Provide the [X, Y] coordinate of the cell's center where the given text is located.  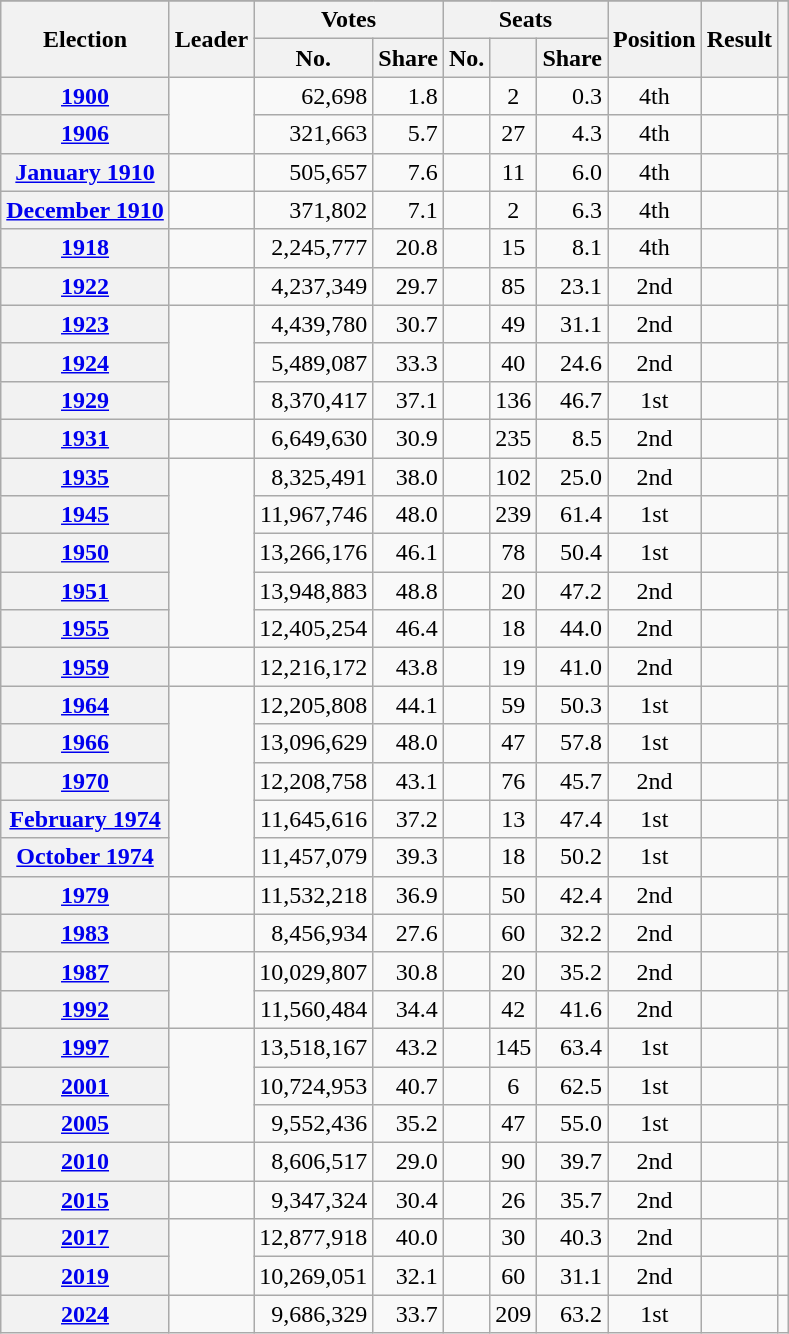
20.8 [408, 248]
50.4 [572, 553]
10,724,953 [314, 1085]
76 [514, 781]
209 [514, 1314]
102 [514, 477]
239 [514, 515]
11,967,746 [314, 515]
145 [514, 1047]
19 [514, 667]
9,552,436 [314, 1124]
40.3 [572, 1238]
33.7 [408, 1314]
11,560,484 [314, 1009]
1983 [86, 933]
6 [514, 1085]
50.3 [572, 705]
2005 [86, 1124]
25.0 [572, 477]
11,645,616 [314, 819]
1929 [86, 400]
47.2 [572, 591]
1931 [86, 438]
5.7 [408, 134]
48.8 [408, 591]
1992 [86, 1009]
39.3 [408, 857]
1987 [86, 971]
235 [514, 438]
11,457,079 [314, 857]
46.7 [572, 400]
5,489,087 [314, 362]
11,532,218 [314, 895]
4.3 [572, 134]
Result [739, 39]
47.4 [572, 819]
1922 [86, 286]
30.4 [408, 1200]
Leader [211, 39]
1979 [86, 895]
42.4 [572, 895]
321,663 [314, 134]
13,948,883 [314, 591]
1918 [86, 248]
1923 [86, 324]
7.1 [408, 210]
44.1 [408, 705]
1.8 [408, 96]
32.1 [408, 1276]
January 1910 [86, 172]
40 [514, 362]
30 [514, 1238]
61.4 [572, 515]
49 [514, 324]
1966 [86, 743]
1970 [86, 781]
February 1974 [86, 819]
13 [514, 819]
34.4 [408, 1009]
8,325,491 [314, 477]
32.2 [572, 933]
8,606,517 [314, 1162]
46.1 [408, 553]
13,266,176 [314, 553]
6.3 [572, 210]
62.5 [572, 1085]
63.4 [572, 1047]
0.3 [572, 96]
8.1 [572, 248]
4,237,349 [314, 286]
1964 [86, 705]
13,518,167 [314, 1047]
2019 [86, 1276]
6,649,630 [314, 438]
40.0 [408, 1238]
2017 [86, 1238]
12,877,918 [314, 1238]
43.8 [408, 667]
90 [514, 1162]
2015 [86, 1200]
41.0 [572, 667]
10,269,051 [314, 1276]
35.7 [572, 1200]
1906 [86, 134]
27 [514, 134]
1945 [86, 515]
38.0 [408, 477]
26 [514, 1200]
505,657 [314, 172]
2010 [86, 1162]
12,205,808 [314, 705]
42 [514, 1009]
1935 [86, 477]
Election [86, 39]
2024 [86, 1314]
30.8 [408, 971]
13,096,629 [314, 743]
44.0 [572, 629]
October 1974 [86, 857]
December 1910 [86, 210]
78 [514, 553]
4,439,780 [314, 324]
62,698 [314, 96]
136 [514, 400]
8,456,934 [314, 933]
12,208,758 [314, 781]
24.6 [572, 362]
6.0 [572, 172]
Position [655, 39]
36.9 [408, 895]
15 [514, 248]
50 [514, 895]
29.0 [408, 1162]
1950 [86, 553]
37.1 [408, 400]
23.1 [572, 286]
85 [514, 286]
63.2 [572, 1314]
50.2 [572, 857]
1959 [86, 667]
1924 [86, 362]
8,370,417 [314, 400]
40.7 [408, 1085]
57.8 [572, 743]
Votes [349, 20]
55.0 [572, 1124]
37.2 [408, 819]
45.7 [572, 781]
9,347,324 [314, 1200]
11 [514, 172]
39.7 [572, 1162]
12,216,172 [314, 667]
2001 [86, 1085]
43.2 [408, 1047]
1955 [86, 629]
30.9 [408, 438]
10,029,807 [314, 971]
8.5 [572, 438]
41.6 [572, 1009]
46.4 [408, 629]
30.7 [408, 324]
27.6 [408, 933]
9,686,329 [314, 1314]
43.1 [408, 781]
29.7 [408, 286]
12,405,254 [314, 629]
Seats [525, 20]
2,245,777 [314, 248]
33.3 [408, 362]
1900 [86, 96]
371,802 [314, 210]
7.6 [408, 172]
1951 [86, 591]
1997 [86, 1047]
59 [514, 705]
